Return the [X, Y] coordinate for the center point of the cell that contains the specified text.  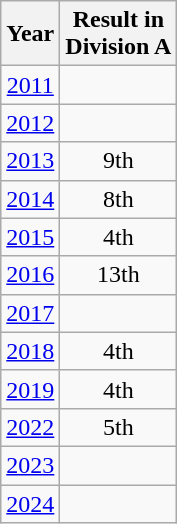
2014 [30, 199]
2013 [30, 161]
9th [118, 161]
8th [118, 199]
2019 [30, 389]
13th [118, 275]
2024 [30, 503]
2017 [30, 313]
2023 [30, 465]
2011 [30, 85]
Result inDivision A [118, 34]
2022 [30, 427]
5th [118, 427]
2012 [30, 123]
Year [30, 34]
2018 [30, 351]
2015 [30, 237]
2016 [30, 275]
